Return [x, y] of the center of cell containing provided text 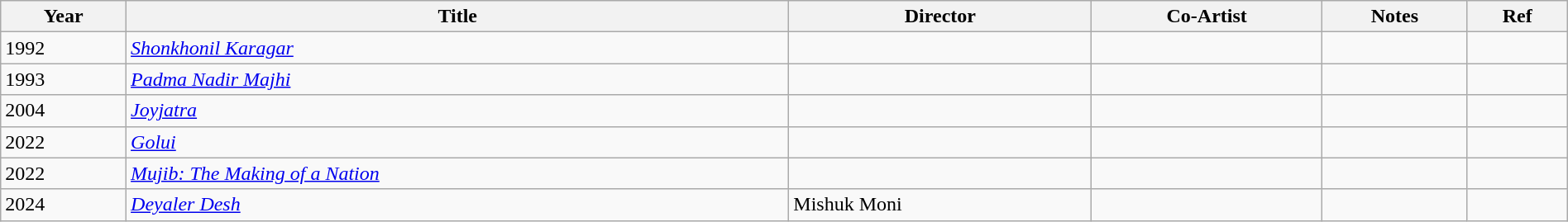
1993 [64, 79]
Joyjatra [458, 111]
2004 [64, 111]
Golui [458, 142]
Year [64, 17]
Shonkhonil Karagar [458, 48]
Notes [1394, 17]
1992 [64, 48]
Mujib: The Making of a Nation [458, 173]
Padma Nadir Majhi [458, 79]
Deyaler Desh [458, 205]
Title [458, 17]
Ref [1517, 17]
2024 [64, 205]
Co-Artist [1207, 17]
Director [940, 17]
Mishuk Moni [940, 205]
